Detect which cell encompasses the target text, then output its (X, Y) center coordinate. 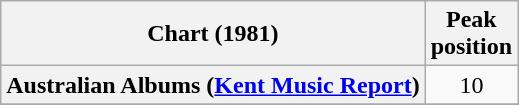
Chart (1981) (213, 34)
Peakposition (471, 34)
10 (471, 85)
Australian Albums (Kent Music Report) (213, 85)
